Find where the given text appears and provide that cell's center as (x, y) coordinate. 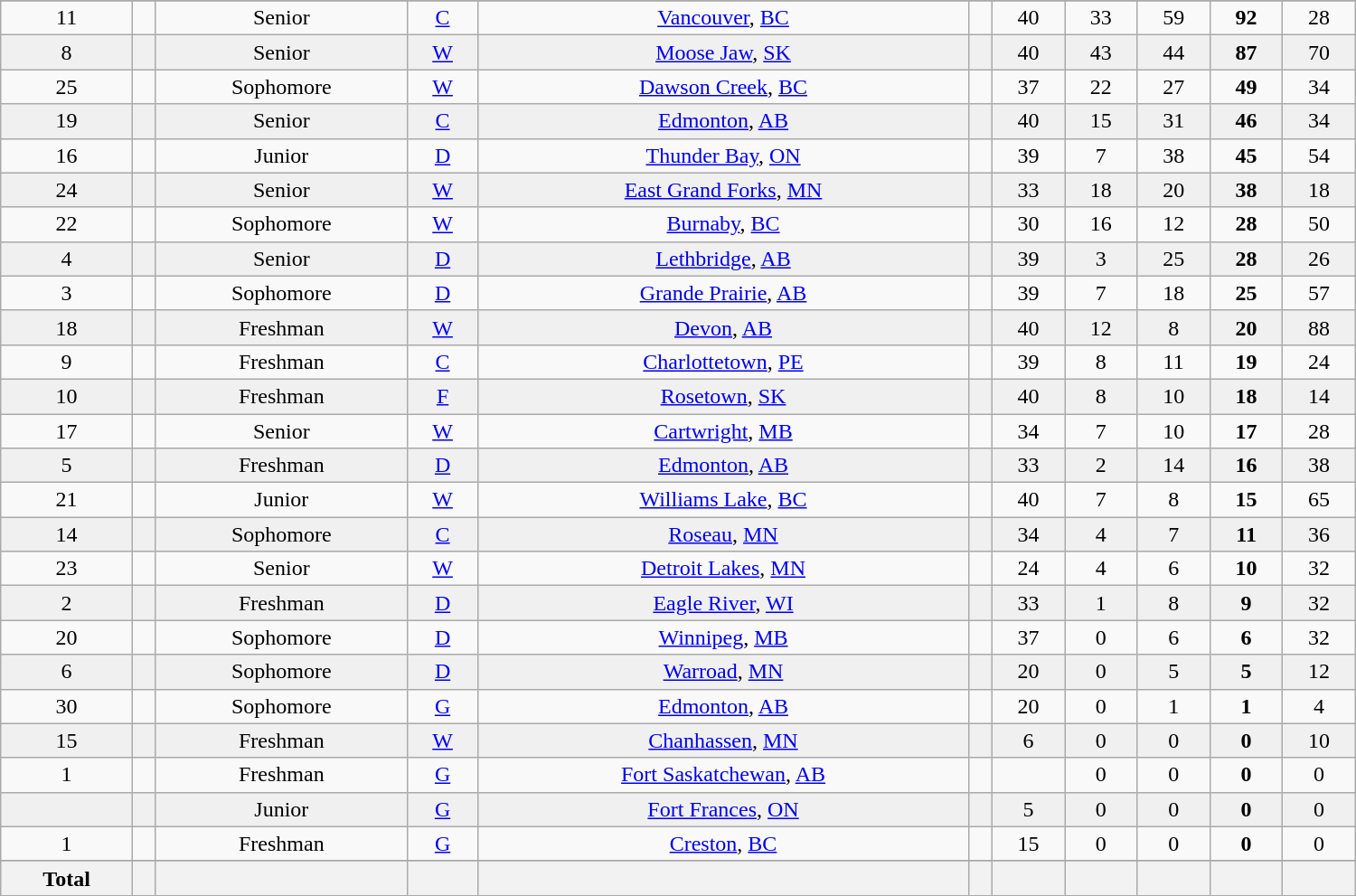
26 (1320, 259)
Moose Jaw, SK (723, 52)
Warroad, MN (723, 672)
Charlottetown, PE (723, 362)
87 (1246, 52)
57 (1320, 293)
Dawson Creek, BC (723, 87)
Roseau, MN (723, 534)
50 (1320, 224)
Creston, BC (723, 844)
21 (67, 500)
70 (1320, 52)
31 (1173, 121)
Vancouver, BC (723, 18)
49 (1246, 87)
Lethbridge, AB (723, 259)
Williams Lake, BC (723, 500)
46 (1246, 121)
Cartwright, MB (723, 431)
Devon, AB (723, 327)
92 (1246, 18)
43 (1101, 52)
Grande Prairie, AB (723, 293)
45 (1246, 156)
Rosetown, SK (723, 396)
Fort Frances, ON (723, 809)
65 (1320, 500)
East Grand Forks, MN (723, 190)
54 (1320, 156)
27 (1173, 87)
88 (1320, 327)
F (443, 396)
Detroit Lakes, MN (723, 569)
36 (1320, 534)
44 (1173, 52)
Fort Saskatchewan, AB (723, 775)
Eagle River, WI (723, 603)
Winnipeg, MB (723, 637)
Total (67, 878)
Chanhassen, MN (723, 740)
59 (1173, 18)
Thunder Bay, ON (723, 156)
Burnaby, BC (723, 224)
23 (67, 569)
